Detect which cell encompasses the target text, then output its (X, Y) center coordinate. 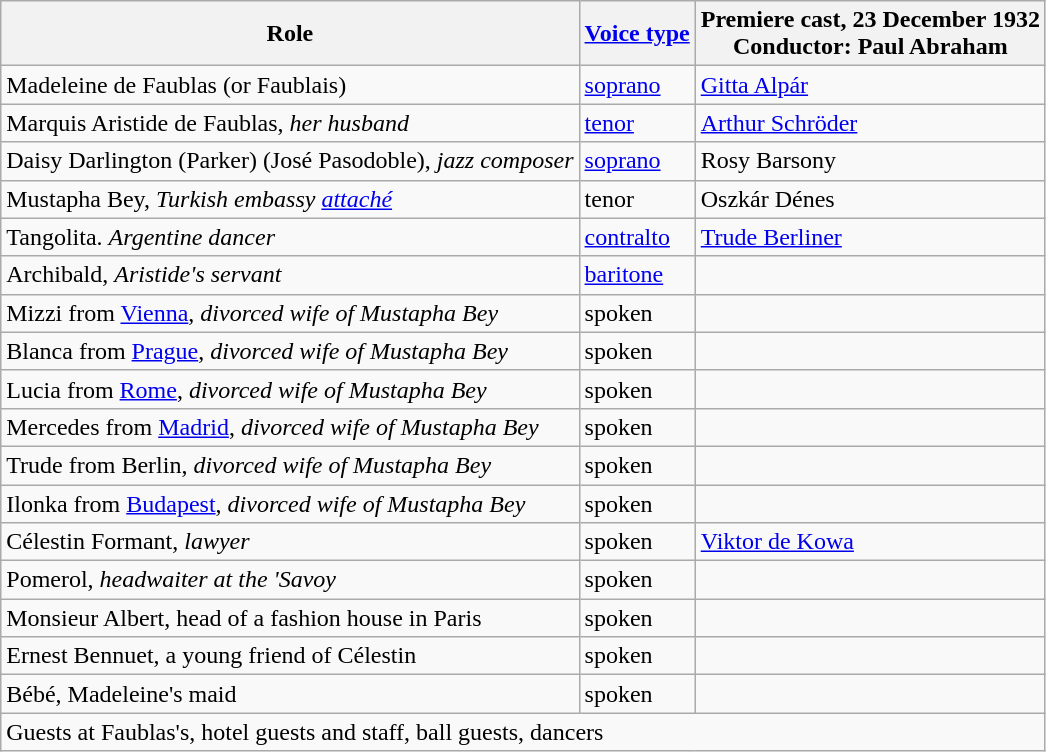
Guests at Faublas's, hotel guests and staff, ball guests, dancers (524, 732)
Lucia from Rome, divorced wife of Mustapha Bey (290, 389)
Viktor de Kowa (870, 542)
Blanca from Prague, divorced wife of Mustapha Bey (290, 351)
baritone (637, 275)
Oszkár Dénes (870, 199)
Tangolita. Argentine dancer (290, 237)
Rosy Barsony (870, 161)
Daisy Darlington (Parker) (José Pasodoble), jazz composer (290, 161)
Trude Berliner (870, 237)
Gitta Alpár (870, 85)
Mizzi from Vienna, divorced wife of Mustapha Bey (290, 313)
Ilonka from Budapest, divorced wife of Mustapha Bey (290, 503)
Monsieur Albert, head of a fashion house in Paris (290, 618)
Ernest Bennuet, a young friend of Célestin (290, 656)
Madeleine de Faublas (or Faublais) (290, 85)
Pomerol, headwaiter at the 'Savoy (290, 580)
Premiere cast, 23 December 1932Conductor: Paul Abraham (870, 34)
Archibald, Aristide's servant (290, 275)
Célestin Formant, lawyer (290, 542)
Trude from Berlin, divorced wife of Mustapha Bey (290, 465)
Mustapha Bey, Turkish embassy attaché (290, 199)
Bébé, Madeleine's maid (290, 694)
Marquis Aristide de Faublas, her husband (290, 123)
Arthur Schröder (870, 123)
contralto (637, 237)
Role (290, 34)
Mercedes from Madrid, divorced wife of Mustapha Bey (290, 427)
Voice type (637, 34)
